Output the (x, y) coordinate of the center of the cell containing the given text.  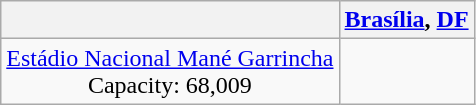
Estádio Nacional Mané GarrinchaCapacity: 68,009 (170, 72)
Brasília, DF (406, 20)
